Identify which cell holds the provided text, then report its [x, y] central coordinate. 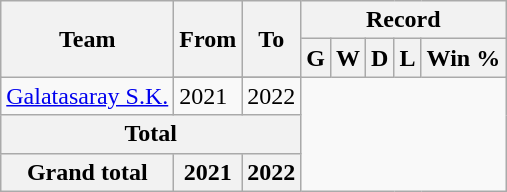
Team [88, 39]
G [316, 58]
To [272, 39]
L [408, 58]
Grand total [88, 172]
W [348, 58]
From [208, 39]
D [380, 58]
Galatasaray S.K. [88, 96]
Record [404, 20]
Total [151, 134]
Win % [464, 58]
